For the text-containing cell, return its midpoint in [x, y] coordinate format. 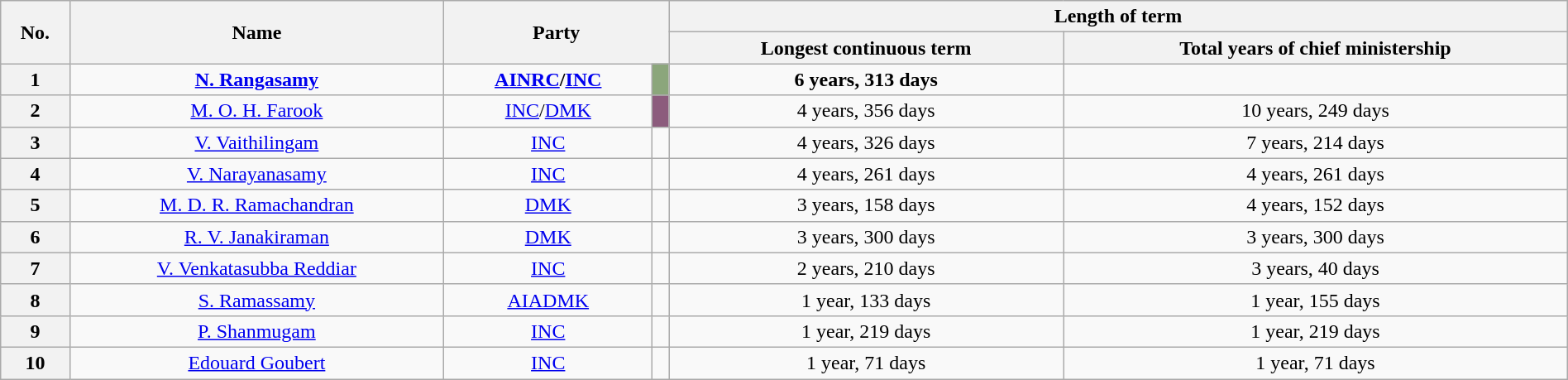
3 years, 158 days [867, 205]
6 [35, 237]
Total years of chief ministership [1316, 48]
M. D. R. Ramachandran [256, 205]
1 year, 133 days [867, 300]
8 [35, 300]
3 years, 40 days [1316, 268]
6 years, 313 days [867, 79]
Length of term [1118, 17]
4 years, 356 days [867, 111]
AINRC/INC [548, 79]
2 [35, 111]
5 [35, 205]
7 years, 214 days [1316, 142]
Edouard Goubert [256, 363]
1 year, 155 days [1316, 300]
4 [35, 174]
INC/DMK [548, 111]
V. Narayanasamy [256, 174]
S. Ramassamy [256, 300]
Longest continuous term [867, 48]
10 [35, 363]
4 years, 326 days [867, 142]
Party [557, 32]
9 [35, 331]
P. Shanmugam [256, 331]
Name [256, 32]
AIADMK [548, 300]
V. Vaithilingam [256, 142]
N. Rangasamy [256, 79]
2 years, 210 days [867, 268]
M. O. H. Farook [256, 111]
10 years, 249 days [1316, 111]
R. V. Janakiraman [256, 237]
3 [35, 142]
7 [35, 268]
V. Venkatasubba Reddiar [256, 268]
4 years, 152 days [1316, 205]
No. [35, 32]
1 [35, 79]
